Determine the [X, Y] coordinate at the center of the cell enclosing the given text.  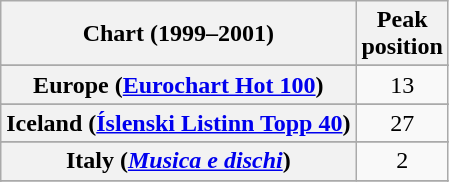
Iceland (Íslenski Listinn Topp 40) [178, 123]
Peakposition [402, 34]
2 [402, 161]
Chart (1999–2001) [178, 34]
Italy (Musica e dischi) [178, 161]
Europe (Eurochart Hot 100) [178, 85]
13 [402, 85]
27 [402, 123]
